Provide the (x, y) coordinate of the cell's center where the given text is located.  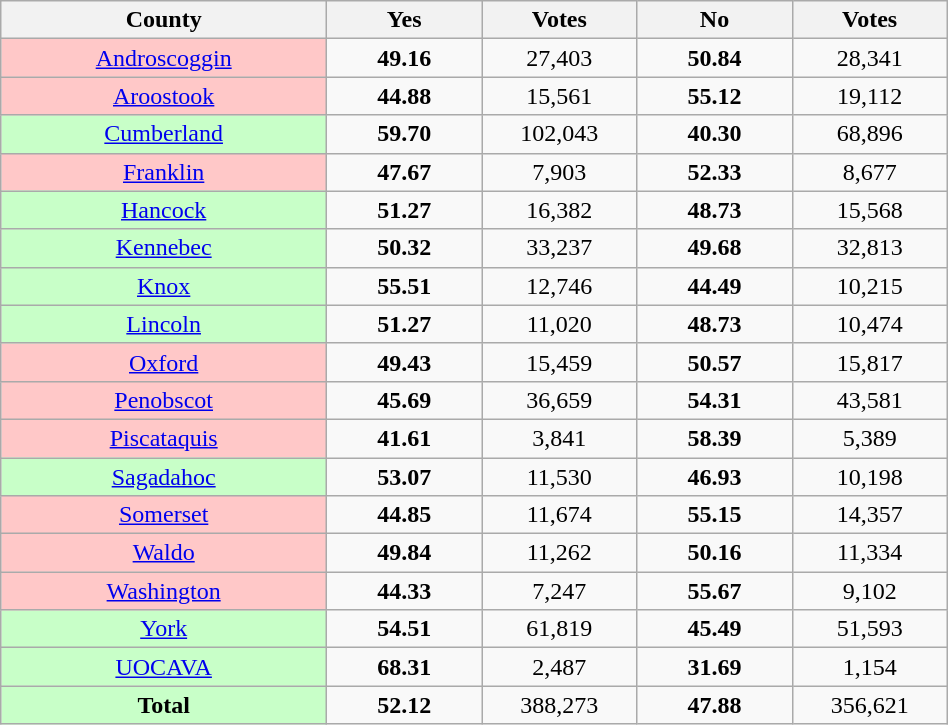
Lincoln (164, 324)
49.43 (404, 362)
Somerset (164, 515)
9,102 (870, 591)
No (714, 20)
Yes (404, 20)
Piscataquis (164, 438)
44.88 (404, 96)
1,154 (870, 667)
52.12 (404, 705)
5,389 (870, 438)
36,659 (560, 400)
Kennebec (164, 248)
County (164, 20)
55.12 (714, 96)
47.88 (714, 705)
50.84 (714, 58)
50.16 (714, 553)
50.32 (404, 248)
15,817 (870, 362)
59.70 (404, 134)
55.15 (714, 515)
Androscoggin (164, 58)
55.51 (404, 286)
Oxford (164, 362)
45.49 (714, 629)
68,896 (870, 134)
10,198 (870, 477)
54.31 (714, 400)
68.31 (404, 667)
2,487 (560, 667)
11,262 (560, 553)
388,273 (560, 705)
7,903 (560, 172)
11,674 (560, 515)
46.93 (714, 477)
53.07 (404, 477)
11,334 (870, 553)
11,530 (560, 477)
Cumberland (164, 134)
12,746 (560, 286)
55.67 (714, 591)
York (164, 629)
51,593 (870, 629)
102,043 (560, 134)
UOCAVA (164, 667)
43,581 (870, 400)
54.51 (404, 629)
Sagadahoc (164, 477)
49.68 (714, 248)
15,568 (870, 210)
47.67 (404, 172)
Waldo (164, 553)
50.57 (714, 362)
32,813 (870, 248)
58.39 (714, 438)
Franklin (164, 172)
33,237 (560, 248)
7,247 (560, 591)
3,841 (560, 438)
10,215 (870, 286)
16,382 (560, 210)
49.84 (404, 553)
356,621 (870, 705)
Knox (164, 286)
44.85 (404, 515)
49.16 (404, 58)
Penobscot (164, 400)
52.33 (714, 172)
Hancock (164, 210)
15,561 (560, 96)
41.61 (404, 438)
31.69 (714, 667)
10,474 (870, 324)
14,357 (870, 515)
Washington (164, 591)
44.49 (714, 286)
27,403 (560, 58)
Total (164, 705)
61,819 (560, 629)
40.30 (714, 134)
Aroostook (164, 96)
11,020 (560, 324)
8,677 (870, 172)
44.33 (404, 591)
15,459 (560, 362)
28,341 (870, 58)
19,112 (870, 96)
45.69 (404, 400)
